Find where the given text appears and provide that cell's center as (x, y) coordinate. 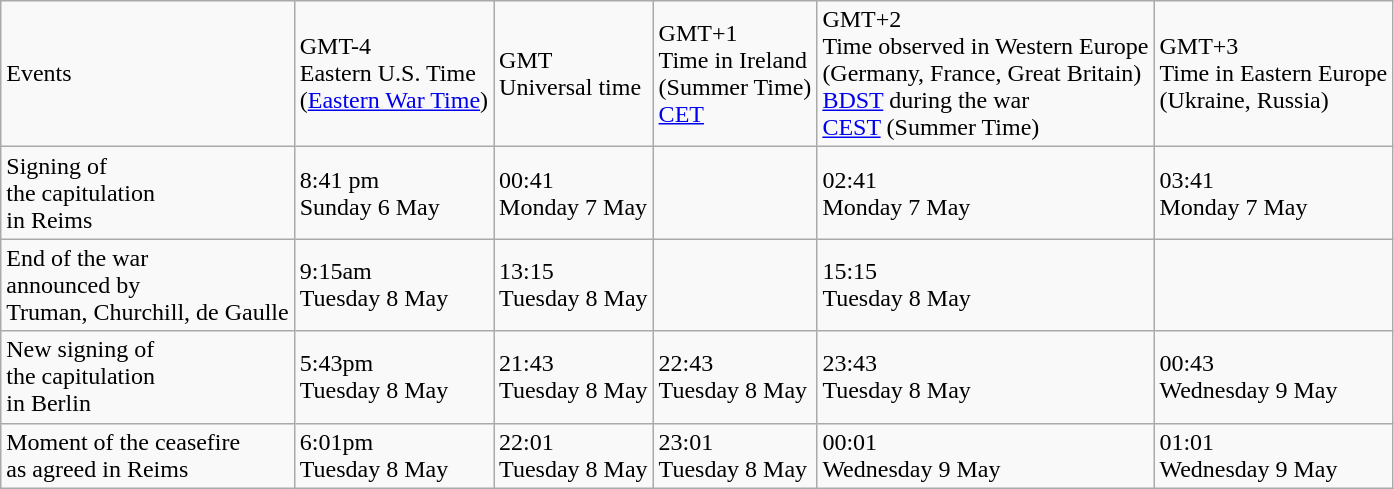
15:15 Tuesday 8 May (986, 285)
Signing of the capitulation in Reims (148, 193)
Moment of the ceasefire as agreed in Reims (148, 456)
5:43pm Tuesday 8 May (394, 377)
Events (148, 74)
23:01 Tuesday 8 May (735, 456)
01:01 Wednesday 9 May (1274, 456)
GMT+2 Time observed in Western Europe (Germany, France, Great Britain) BDST during the war CEST (Summer Time) (986, 74)
13:15 Tuesday 8 May (574, 285)
8:41 pm Sunday 6 May (394, 193)
GMT+1 Time in Ireland (Summer Time) CET (735, 74)
23:43 Tuesday 8 May (986, 377)
02:41 Monday 7 May (986, 193)
9:15am Tuesday 8 May (394, 285)
GMT-4 Eastern U.S. Time (Eastern War Time) (394, 74)
New signing of the capitulation in Berlin (148, 377)
00:41 Monday 7 May (574, 193)
00:01 Wednesday 9 May (986, 456)
22:01 Tuesday 8 May (574, 456)
GMT+3 Time in Eastern Europe (Ukraine, Russia) (1274, 74)
End of the war announced by Truman, Churchill, de Gaulle (148, 285)
03:41 Monday 7 May (1274, 193)
22:43 Tuesday 8 May (735, 377)
6:01pm Tuesday 8 May (394, 456)
00:43 Wednesday 9 May (1274, 377)
GMT Universal time (574, 74)
21:43 Tuesday 8 May (574, 377)
